Provide the (x, y) coordinate of the cell's center where the given text is located.  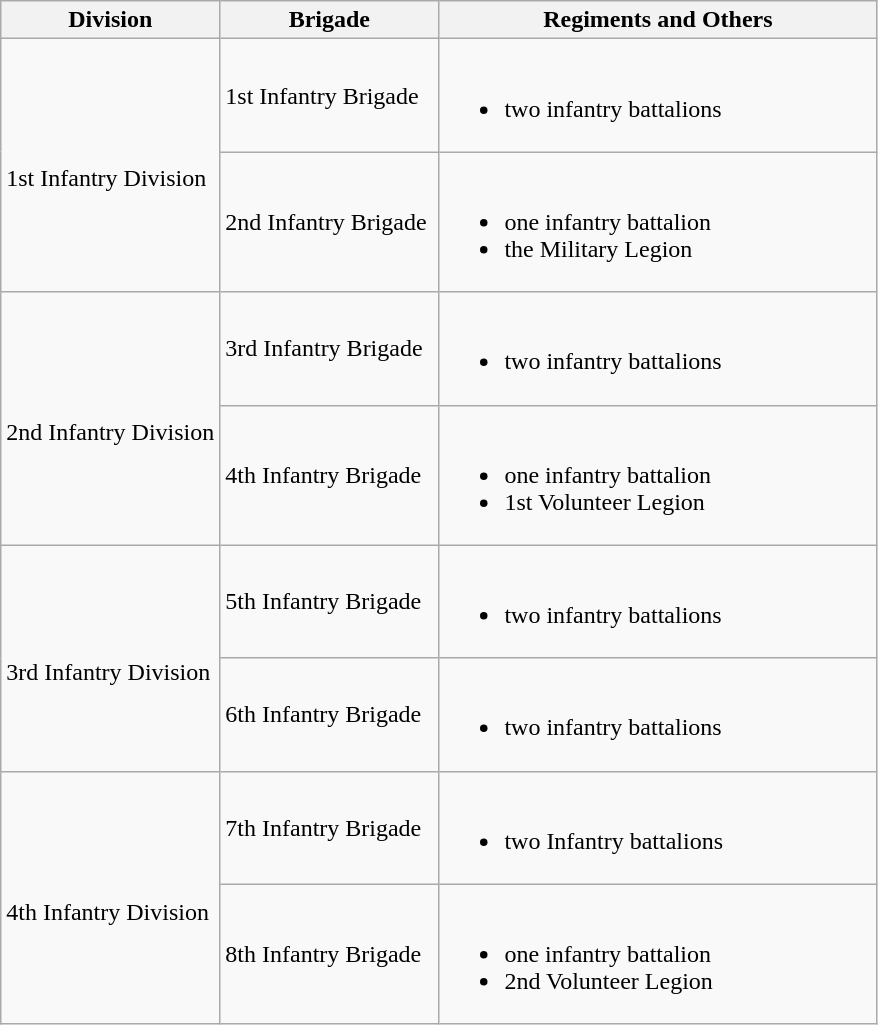
Brigade (330, 20)
4th Infantry Brigade (330, 475)
6th Infantry Brigade (330, 714)
3rd Infantry Brigade (330, 348)
1st Infantry Brigade (330, 96)
2nd Infantry Division (110, 418)
1st Infantry Division (110, 166)
2nd Infantry Brigade (330, 222)
Regiments and Others (658, 20)
one infantry battalion2nd Volunteer Legion (658, 954)
8th Infantry Brigade (330, 954)
one infantry battalion1st Volunteer Legion (658, 475)
one infantry battalionthe Military Legion (658, 222)
4th Infantry Division (110, 898)
3rd Infantry Division (110, 658)
5th Infantry Brigade (330, 602)
7th Infantry Brigade (330, 828)
two Infantry battalions (658, 828)
Division (110, 20)
